Find where the given text appears and provide that cell's center as [X, Y] coordinate. 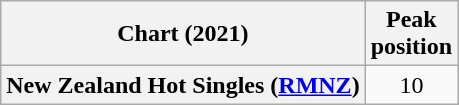
10 [411, 85]
Chart (2021) [183, 34]
New Zealand Hot Singles (RMNZ) [183, 85]
Peakposition [411, 34]
